Extract the [X, Y] coordinate from the center of the cell holding the provided text.  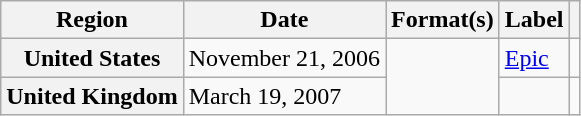
Epic [534, 58]
November 21, 2006 [284, 58]
United States [92, 58]
Format(s) [443, 20]
Region [92, 20]
March 19, 2007 [284, 96]
Date [284, 20]
Label [534, 20]
United Kingdom [92, 96]
